Return [x, y] of the center of cell containing provided text 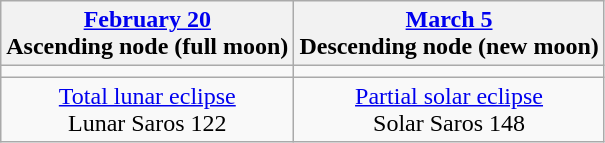
Partial solar eclipseSolar Saros 148 [449, 110]
March 5Descending node (new moon) [449, 34]
Total lunar eclipseLunar Saros 122 [148, 110]
February 20Ascending node (full moon) [148, 34]
